For the text-containing cell, return its midpoint in [X, Y] coordinate format. 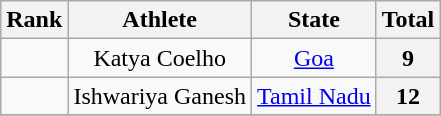
Rank [34, 20]
Katya Coelho [160, 58]
Ishwariya Ganesh [160, 96]
Goa [314, 58]
Athlete [160, 20]
Total [408, 20]
Tamil Nadu [314, 96]
12 [408, 96]
State [314, 20]
9 [408, 58]
